Detect which cell encompasses the target text, then output its (x, y) center coordinate. 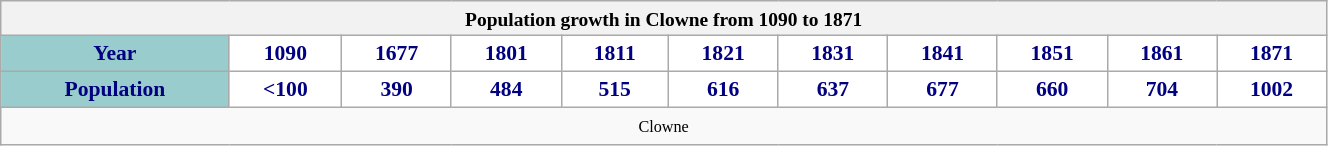
390 (397, 90)
1821 (723, 54)
616 (723, 90)
484 (506, 90)
Population (115, 90)
677 (943, 90)
1851 (1052, 54)
1677 (397, 54)
660 (1052, 90)
1811 (614, 54)
704 (1162, 90)
637 (833, 90)
1090 (286, 54)
Year (115, 54)
1861 (1162, 54)
Clowne (664, 126)
1841 (943, 54)
1801 (506, 54)
1002 (1272, 90)
1831 (833, 54)
<100 (286, 90)
Population growth in Clowne from 1090 to 1871 (664, 18)
1871 (1272, 54)
515 (614, 90)
